Provide the [x, y] coordinate of the cell's center where the given text is located.  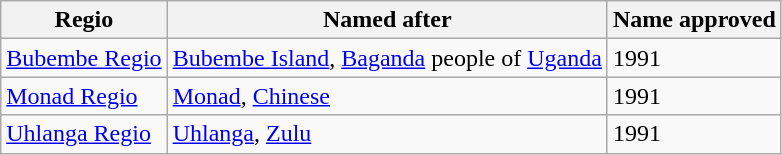
Bubembe Regio [84, 58]
Bubembe Island, Baganda people of Uganda [387, 58]
Uhlanga, Zulu [387, 134]
Named after [387, 20]
Name approved [694, 20]
Uhlanga Regio [84, 134]
Regio [84, 20]
Monad, Chinese [387, 96]
Monad Regio [84, 96]
